Determine the [x, y] coordinate at the center of the cell enclosing the given text.  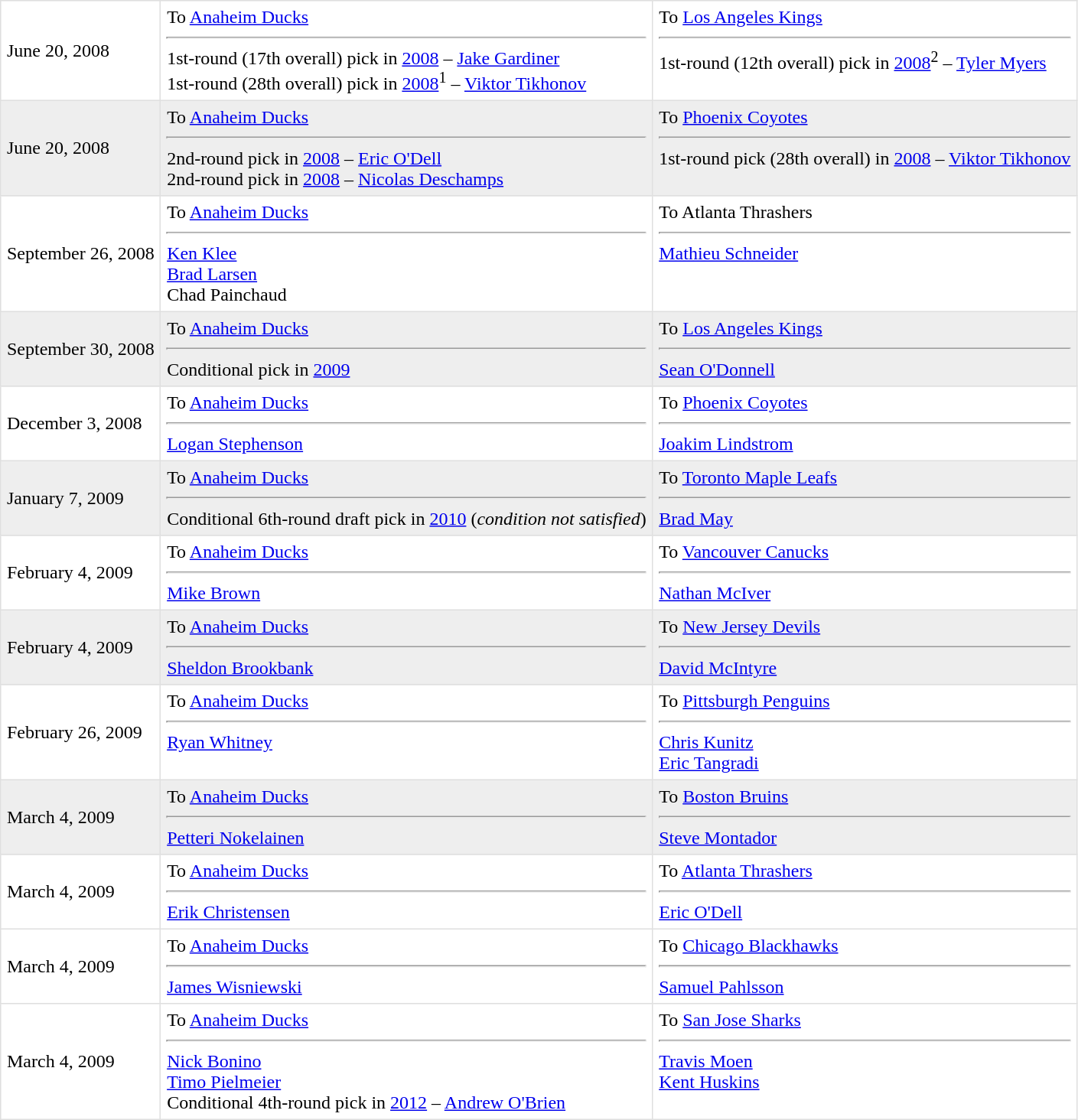
To Anaheim Ducks Mike Brown [407, 573]
To Los Angeles Kings Sean O'Donnell [865, 350]
To Vancouver Canucks Nathan McIver [865, 573]
To Anaheim Ducks Sheldon Brookbank [407, 648]
September 30, 2008 [81, 350]
To Anaheim Ducks Erik Christensen [407, 892]
To Anaheim Ducks James Wisniewski [407, 967]
To Atlanta Thrashers Mathieu Schneider [865, 254]
To Anaheim Ducks Conditional pick in 2009 [407, 350]
To Toronto Maple Leafs Brad May [865, 499]
January 7, 2009 [81, 499]
To Pittsburgh Penguins Chris KunitzEric Tangradi [865, 732]
To Atlanta Thrashers Eric O'Dell [865, 892]
To Anaheim Ducks Nick BoninoTimo PielmeierConditional 4th-round pick in 2012 – Andrew O'Brien [407, 1062]
To Anaheim Ducks Logan Stephenson [407, 424]
To Anaheim Ducks 2nd-round pick in 2008 – Eric O'Dell2nd-round pick in 2008 – Nicolas Deschamps [407, 148]
September 26, 2008 [81, 254]
To Anaheim Ducks Conditional 6th-round draft pick in 2010 (condition not satisfied) [407, 499]
To Anaheim Ducks Ryan Whitney [407, 732]
To Boston Bruins Steve Montador [865, 818]
To Phoenix Coyotes Joakim Lindstrom [865, 424]
To Anaheim Ducks Ken KleeBrad LarsenChad Painchaud [407, 254]
To Los Angeles Kings 1st-round (12th overall) pick in 20082 – Tyler Myers [865, 50]
To San Jose Sharks Travis MoenKent Huskins [865, 1062]
To New Jersey Devils David McIntyre [865, 648]
To Phoenix Coyotes 1st-round pick (28th overall) in 2008 – Viktor Tikhonov [865, 148]
To Anaheim Ducks 1st-round (17th overall) pick in 2008 – Jake Gardiner1st-round (28th overall) pick in 20081 – Viktor Tikhonov [407, 50]
To Chicago Blackhawks Samuel Pahlsson [865, 967]
February 26, 2009 [81, 732]
December 3, 2008 [81, 424]
To Anaheim Ducks Petteri Nokelainen [407, 818]
